Detect which cell encompasses the target text, then output its (x, y) center coordinate. 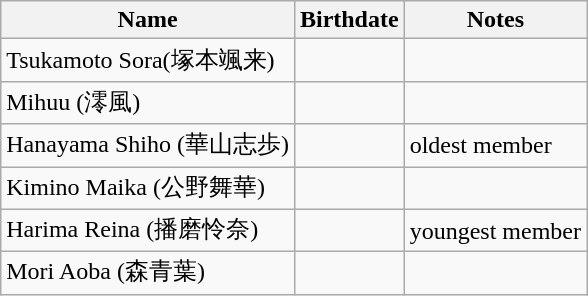
Birthdate (349, 20)
Mihuu (澪風) (148, 102)
Hanayama Shiho (華山志歩) (148, 146)
youngest member (495, 230)
Harima Reina (播磨怜奈) (148, 230)
Kimino Maika (公野舞華) (148, 188)
Name (148, 20)
oldest member (495, 146)
Notes (495, 20)
Tsukamoto Sora(塚本颯来) (148, 60)
Mori Aoba (森青葉) (148, 274)
